Extract the (X, Y) coordinate from the center of the cell holding the provided text.  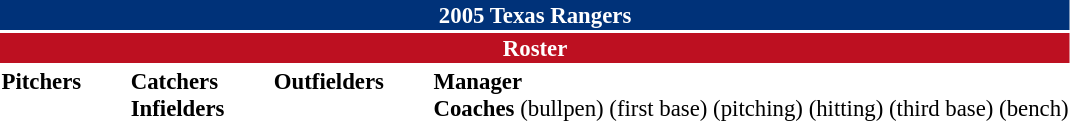
2005 Texas Rangers (535, 15)
Roster (535, 48)
